Find where the given text appears and provide that cell's center as (X, Y) coordinate. 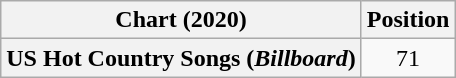
Chart (2020) (181, 20)
71 (408, 58)
US Hot Country Songs (Billboard) (181, 58)
Position (408, 20)
